Locate the cell with the specified text and output its [x, y] center coordinate. 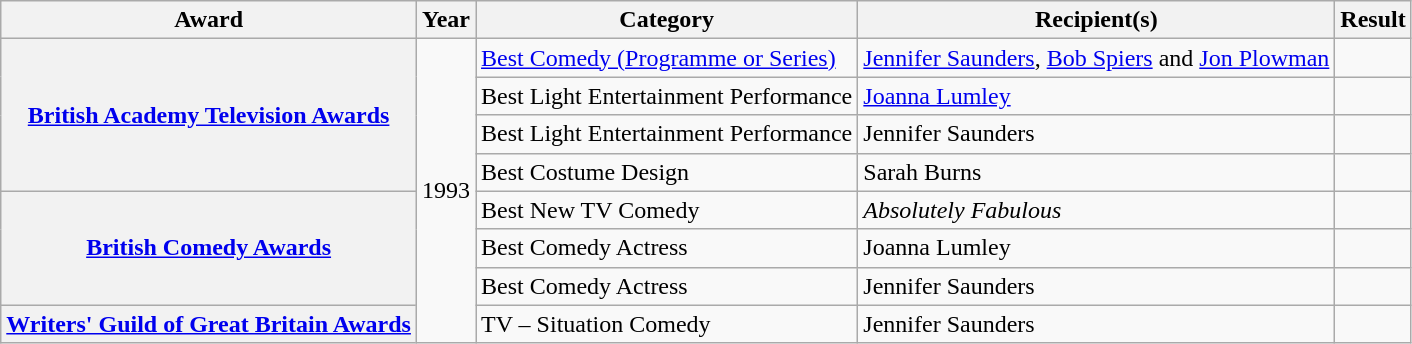
1993 [446, 191]
TV – Situation Comedy [667, 324]
British Academy Television Awards [209, 115]
Sarah Burns [1096, 172]
Best Costume Design [667, 172]
Year [446, 20]
Absolutely Fabulous [1096, 210]
Best Comedy (Programme or Series) [667, 58]
Category [667, 20]
Result [1373, 20]
Recipient(s) [1096, 20]
Award [209, 20]
Writers' Guild of Great Britain Awards [209, 324]
British Comedy Awards [209, 248]
Jennifer Saunders, Bob Spiers and Jon Plowman [1096, 58]
Best New TV Comedy [667, 210]
